Provide the [x, y] coordinate of the cell's center where the given text is located.  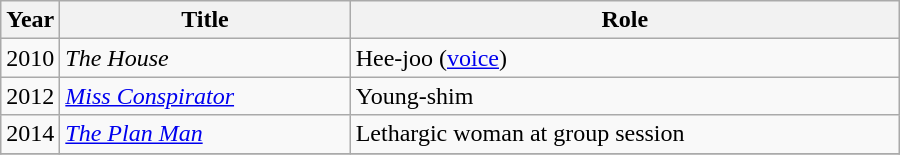
Young-shim [624, 96]
Miss Conspirator [205, 96]
2010 [30, 58]
2014 [30, 134]
Role [624, 20]
Lethargic woman at group session [624, 134]
The Plan Man [205, 134]
Hee-joo (voice) [624, 58]
The House [205, 58]
Year [30, 20]
Title [205, 20]
2012 [30, 96]
